Detect which cell encompasses the target text, then output its (x, y) center coordinate. 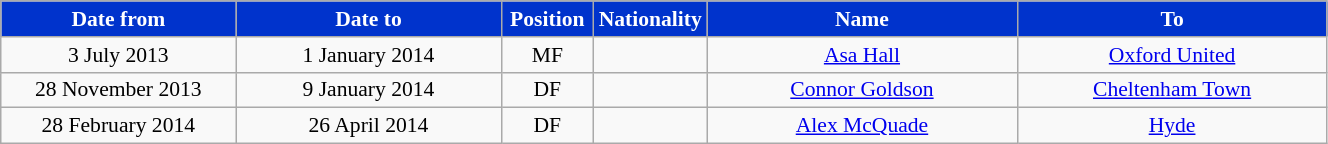
To (1172, 19)
3 July 2013 (118, 55)
26 April 2014 (368, 126)
Alex McQuade (862, 126)
Nationality (650, 19)
Name (862, 19)
28 November 2013 (118, 90)
Position (548, 19)
Connor Goldson (862, 90)
Date from (118, 19)
Date to (368, 19)
Hyde (1172, 126)
28 February 2014 (118, 126)
Asa Hall (862, 55)
Cheltenham Town (1172, 90)
Oxford United (1172, 55)
9 January 2014 (368, 90)
1 January 2014 (368, 55)
MF (548, 55)
